Extract the (X, Y) coordinate from the center of the cell holding the provided text.  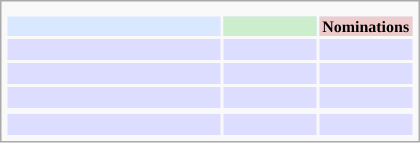
Nominations (366, 27)
